Detect which cell encompasses the target text, then output its (x, y) center coordinate. 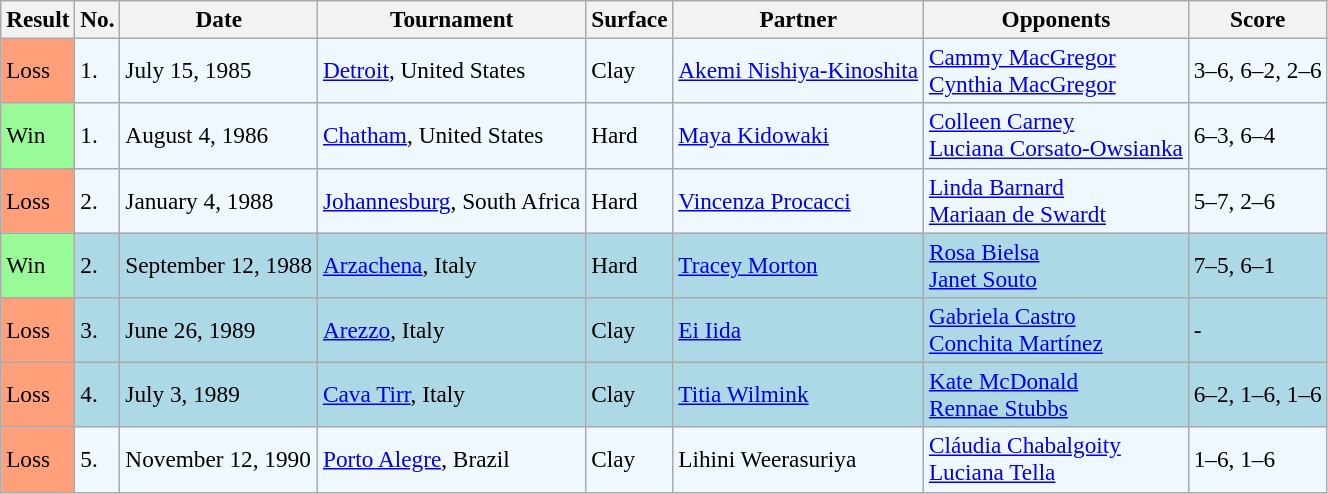
6–3, 6–4 (1258, 136)
Akemi Nishiya-Kinoshita (798, 70)
Arzachena, Italy (452, 264)
Titia Wilmink (798, 394)
Chatham, United States (452, 136)
July 3, 1989 (219, 394)
June 26, 1989 (219, 330)
Opponents (1056, 19)
Surface (630, 19)
November 12, 1990 (219, 460)
Rosa Bielsa Janet Souto (1056, 264)
September 12, 1988 (219, 264)
Cammy MacGregor Cynthia MacGregor (1056, 70)
Partner (798, 19)
August 4, 1986 (219, 136)
Score (1258, 19)
Tournament (452, 19)
January 4, 1988 (219, 200)
Maya Kidowaki (798, 136)
Cava Tirr, Italy (452, 394)
Arezzo, Italy (452, 330)
1–6, 1–6 (1258, 460)
Johannesburg, South Africa (452, 200)
Gabriela Castro Conchita Martínez (1056, 330)
5–7, 2–6 (1258, 200)
6–2, 1–6, 1–6 (1258, 394)
Porto Alegre, Brazil (452, 460)
5. (98, 460)
Result (38, 19)
Ei Iida (798, 330)
Kate McDonald Rennae Stubbs (1056, 394)
Date (219, 19)
3–6, 6–2, 2–6 (1258, 70)
Vincenza Procacci (798, 200)
Cláudia Chabalgoity Luciana Tella (1056, 460)
- (1258, 330)
Tracey Morton (798, 264)
July 15, 1985 (219, 70)
Colleen Carney Luciana Corsato-Owsianka (1056, 136)
Linda Barnard Mariaan de Swardt (1056, 200)
Detroit, United States (452, 70)
4. (98, 394)
3. (98, 330)
Lihini Weerasuriya (798, 460)
No. (98, 19)
7–5, 6–1 (1258, 264)
